For the text-containing cell, return its midpoint in [X, Y] coordinate format. 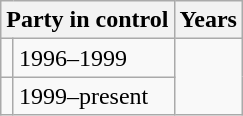
1999–present [94, 96]
Years [208, 20]
Party in control [88, 20]
1996–1999 [94, 58]
